Search for the cell housing the specified text and yield its [X, Y] center coordinate. 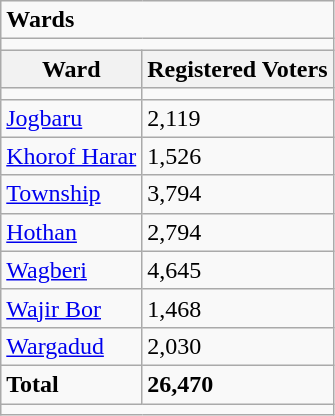
Township [72, 194]
2,030 [238, 346]
Wards [167, 20]
Ward [72, 69]
Wajir Bor [72, 308]
Hothan [72, 232]
Total [72, 384]
Wargadud [72, 346]
Jogbaru [72, 118]
26,470 [238, 384]
2,794 [238, 232]
2,119 [238, 118]
1,468 [238, 308]
4,645 [238, 270]
Registered Voters [238, 69]
3,794 [238, 194]
1,526 [238, 156]
Wagberi [72, 270]
Khorof Harar [72, 156]
